From the cell containing the given text, extract its center point as (X, Y) coordinate. 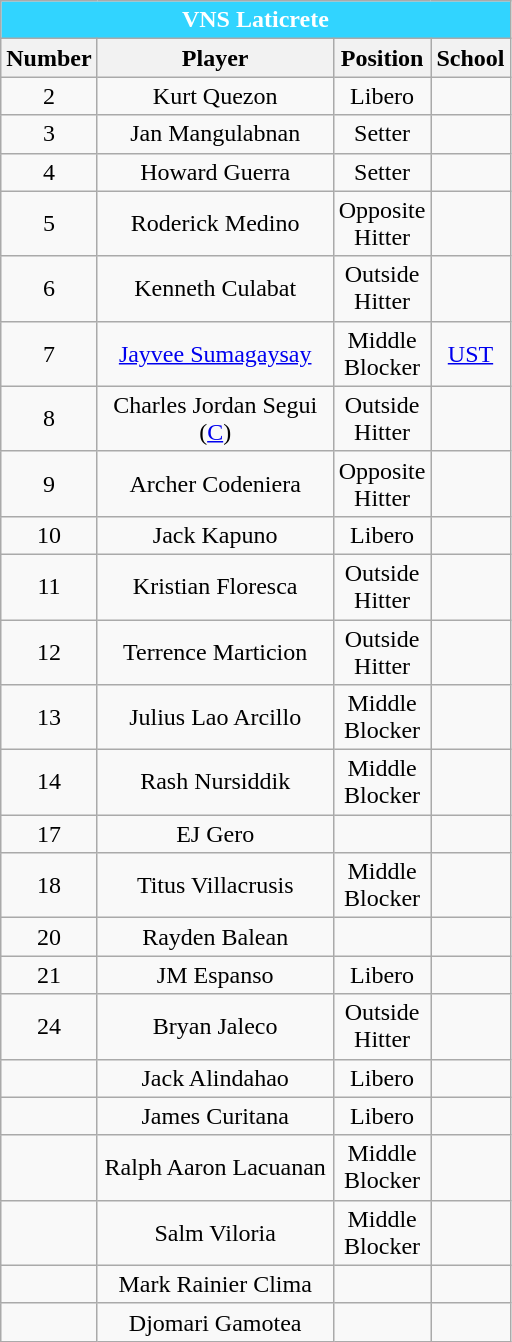
17 (49, 834)
7 (49, 354)
3 (49, 134)
Bryan Jaleco (215, 1026)
Kurt Quezon (215, 96)
8 (49, 418)
Julius Lao Arcillo (215, 718)
Howard Guerra (215, 172)
Position (382, 58)
Charles Jordan Segui (C) (215, 418)
Archer Codeniera (215, 484)
21 (49, 975)
9 (49, 484)
14 (49, 782)
James Curitana (215, 1116)
Jayvee Sumagaysay (215, 354)
Terrence Marticion (215, 652)
18 (49, 886)
Djomari Gamotea (215, 1322)
2 (49, 96)
6 (49, 288)
5 (49, 224)
24 (49, 1026)
Jack Kapuno (215, 535)
Player (215, 58)
Rash Nursiddik (215, 782)
Roderick Medino (215, 224)
JM Espanso (215, 975)
Number (49, 58)
School (470, 58)
10 (49, 535)
Salm Viloria (215, 1232)
12 (49, 652)
Jan Mangulabnan (215, 134)
Kristian Floresca (215, 586)
Kenneth Culabat (215, 288)
20 (49, 937)
EJ Gero (215, 834)
Ralph Aaron Lacuanan (215, 1168)
UST (470, 354)
Jack Alindahao (215, 1078)
Mark Rainier Clima (215, 1284)
VNS Laticrete (256, 20)
Rayden Balean (215, 937)
Titus Villacrusis (215, 886)
4 (49, 172)
11 (49, 586)
13 (49, 718)
